Detect which cell encompasses the target text, then output its [x, y] center coordinate. 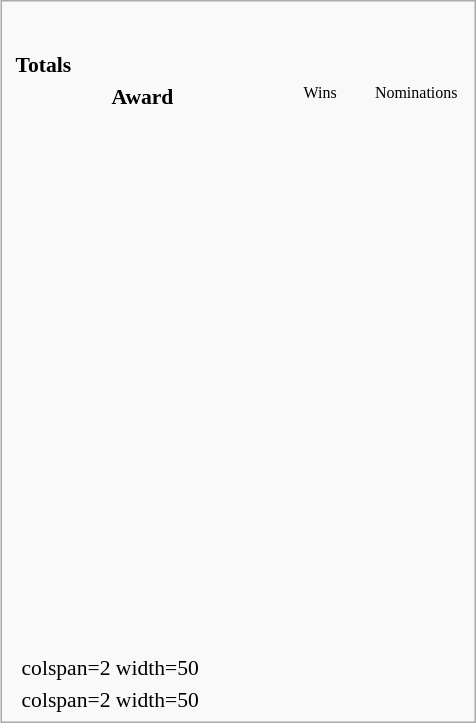
Nominations [416, 96]
Totals Award Wins Nominations [239, 336]
Wins [320, 96]
Award [142, 96]
Totals [238, 65]
